Locate the cell with the specified text and output its (X, Y) center coordinate. 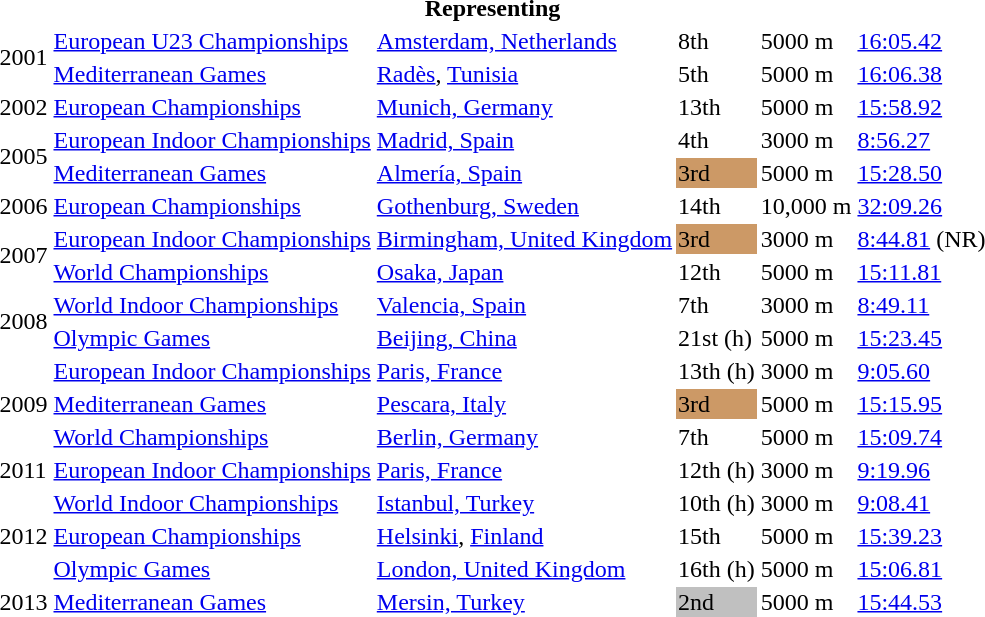
Berlin, Germany (524, 437)
Gothenburg, Sweden (524, 206)
15th (717, 536)
Amsterdam, Netherlands (524, 41)
Mersin, Turkey (524, 602)
10,000 m (806, 206)
European U23 Championships (212, 41)
5th (717, 74)
12th (717, 272)
Helsinki, Finland (524, 536)
12th (h) (717, 470)
Madrid, Spain (524, 140)
10th (h) (717, 503)
13th (717, 107)
Beijing, China (524, 338)
Valencia, Spain (524, 305)
Pescara, Italy (524, 404)
16th (h) (717, 569)
Istanbul, Turkey (524, 503)
14th (717, 206)
2nd (717, 602)
8th (717, 41)
4th (717, 140)
13th (h) (717, 371)
Birmingham, United Kingdom (524, 239)
London, United Kingdom (524, 569)
Osaka, Japan (524, 272)
Munich, Germany (524, 107)
21st (h) (717, 338)
Almería, Spain (524, 173)
Radès, Tunisia (524, 74)
